Return the [X, Y] coordinate for the center point of the cell that contains the specified text.  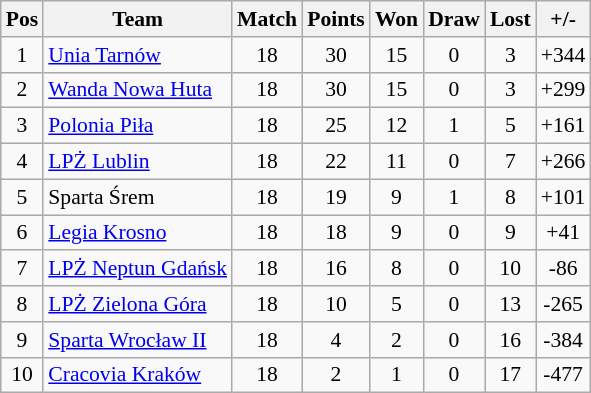
Team [138, 19]
-384 [564, 340]
Cracovia Kraków [138, 375]
Sparta Wrocław II [138, 340]
Won [396, 19]
Unia Tarnów [138, 55]
+/- [564, 19]
-86 [564, 269]
19 [336, 197]
+299 [564, 90]
11 [396, 162]
Lost [510, 19]
6 [22, 233]
+344 [564, 55]
LPŻ Neptun Gdańsk [138, 269]
+266 [564, 162]
25 [336, 126]
+161 [564, 126]
LPŻ Zielona Góra [138, 304]
-477 [564, 375]
+41 [564, 233]
-265 [564, 304]
13 [510, 304]
Match [267, 19]
Sparta Śrem [138, 197]
Pos [22, 19]
Legia Krosno [138, 233]
LPŻ Lublin [138, 162]
17 [510, 375]
Polonia Piła [138, 126]
+101 [564, 197]
Points [336, 19]
Draw [454, 19]
22 [336, 162]
Wanda Nowa Huta [138, 90]
12 [396, 126]
